Determine the [x, y] coordinate at the center of the cell enclosing the given text.  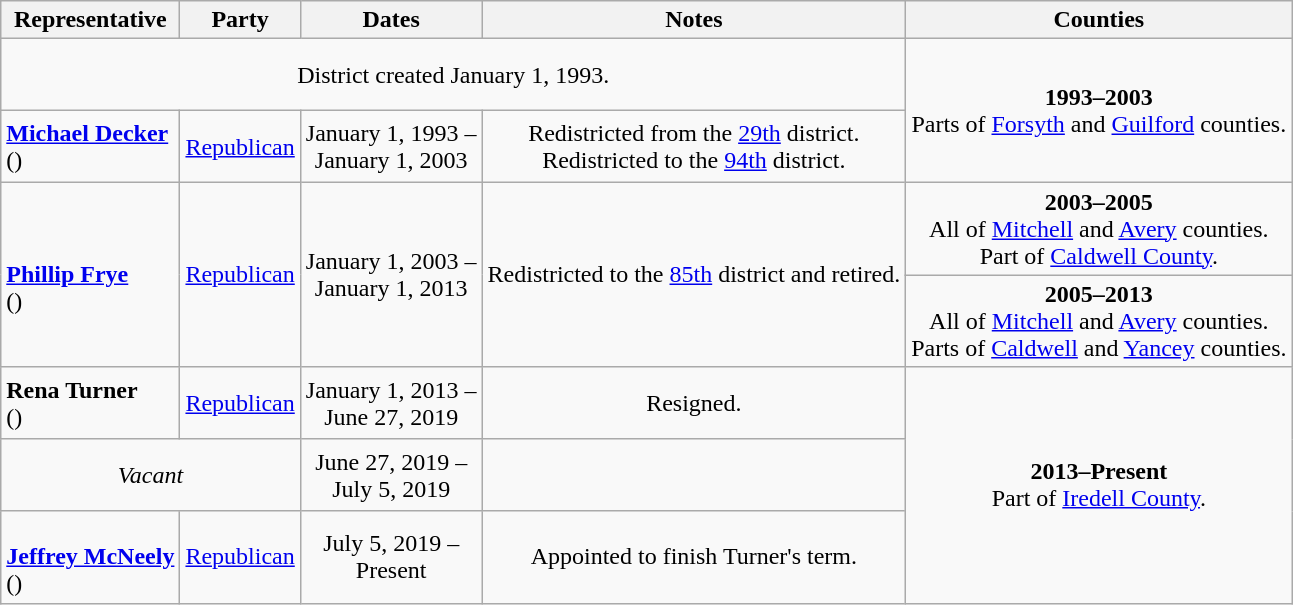
Vacant [151, 475]
2003–2005 All of Mitchell and Avery counties. Part of Caldwell County. [1099, 229]
Notes [694, 20]
June 27, 2019 – July 5, 2019 [391, 475]
Michael Decker() [90, 147]
Counties [1099, 20]
Resigned. [694, 403]
Phillip Frye() [90, 275]
2005–2013 All of Mitchell and Avery counties. Parts of Caldwell and Yancey counties. [1099, 321]
January 1, 2003 – January 1, 2013 [391, 275]
July 5, 2019 – Present [391, 557]
Dates [391, 20]
Appointed to finish Turner's term. [694, 557]
Rena Turner() [90, 403]
Representative [90, 20]
Redistricted from the 29th district. Redistricted to the 94th district. [694, 147]
1993–2003 Parts of Forsyth and Guilford counties. [1099, 111]
Party [240, 20]
2013–Present Part of Iredell County. [1099, 485]
January 1, 2013 – June 27, 2019 [391, 403]
Jeffrey McNeely() [90, 557]
Redistricted to the 85th district and retired. [694, 275]
District created January 1, 1993. [454, 75]
January 1, 1993 – January 1, 2003 [391, 147]
